Identify which cell holds the provided text, then report its [X, Y] central coordinate. 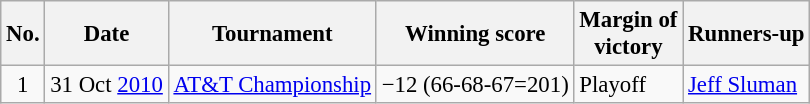
Jeff Sluman [746, 85]
31 Oct 2010 [106, 85]
AT&T Championship [272, 85]
Runners-up [746, 34]
−12 (66-68-67=201) [475, 85]
Margin ofvictory [628, 34]
1 [23, 85]
Winning score [475, 34]
Playoff [628, 85]
No. [23, 34]
Date [106, 34]
Tournament [272, 34]
